Capture the cell that displays the provided text and extract its [x, y] central coordinate. 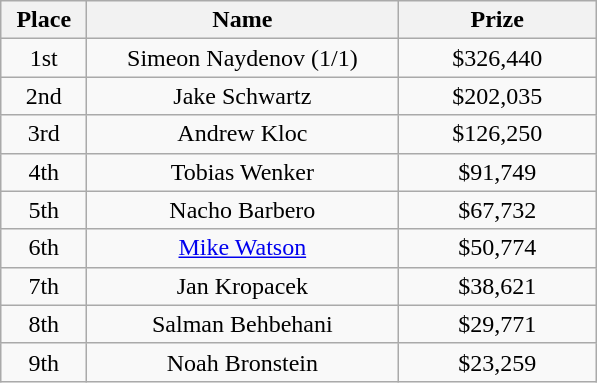
Prize [498, 20]
Place [44, 20]
7th [44, 286]
$326,440 [498, 58]
Jan Kropacek [242, 286]
Mike Watson [242, 248]
$50,774 [498, 248]
$23,259 [498, 362]
Noah Bronstein [242, 362]
Andrew Kloc [242, 134]
9th [44, 362]
$126,250 [498, 134]
4th [44, 172]
5th [44, 210]
1st [44, 58]
3rd [44, 134]
6th [44, 248]
$91,749 [498, 172]
Nacho Barbero [242, 210]
Salman Behbehani [242, 324]
$67,732 [498, 210]
Simeon Naydenov (1/1) [242, 58]
$38,621 [498, 286]
Jake Schwartz [242, 96]
$202,035 [498, 96]
$29,771 [498, 324]
2nd [44, 96]
Tobias Wenker [242, 172]
Name [242, 20]
8th [44, 324]
